Locate the cell with the specified text and output its (X, Y) center coordinate. 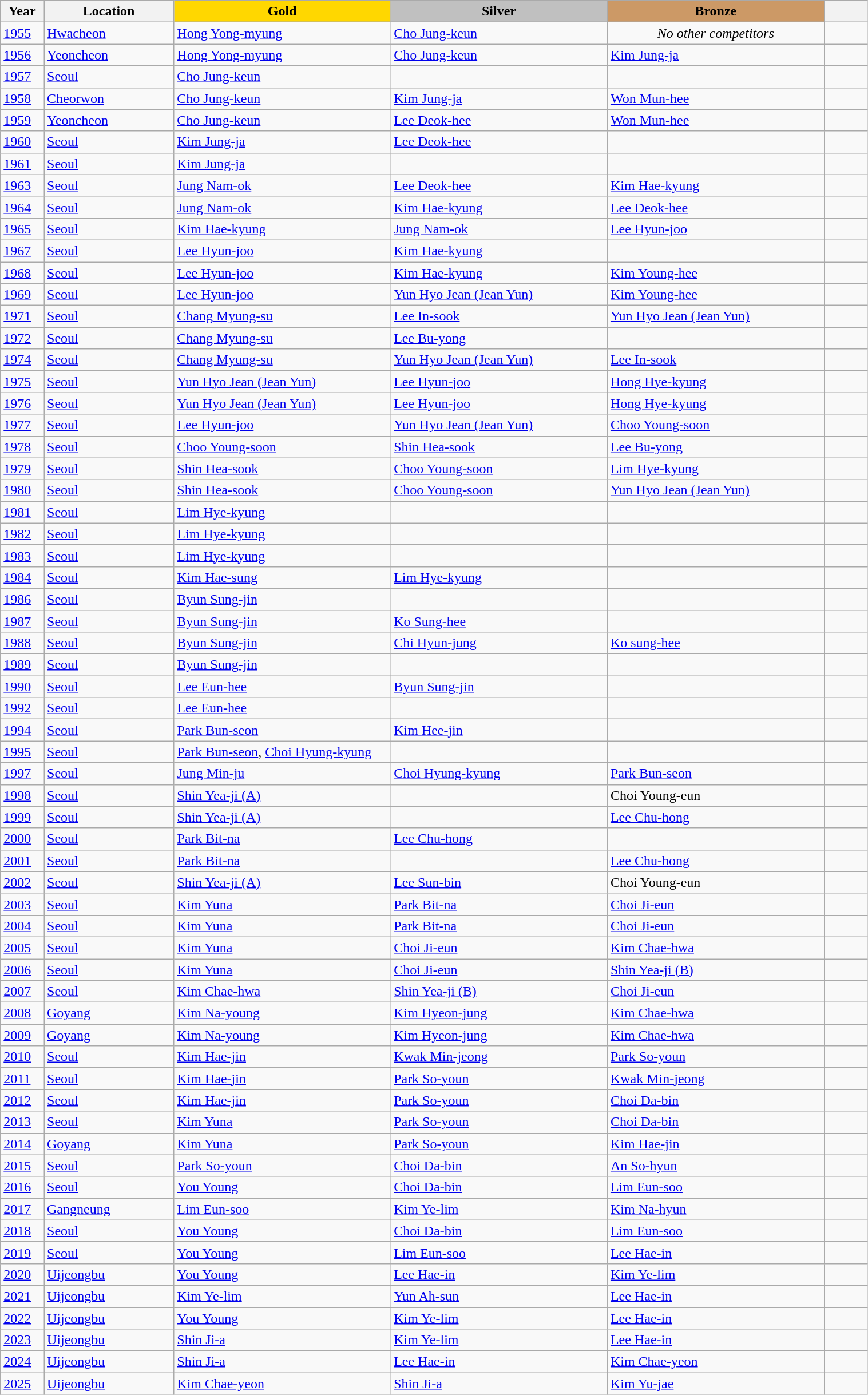
2013 (22, 1122)
2015 (22, 1166)
1994 (22, 730)
2019 (22, 1253)
1992 (22, 708)
1997 (22, 774)
2000 (22, 839)
1969 (22, 295)
1995 (22, 752)
2014 (22, 1144)
2005 (22, 948)
Location (109, 11)
1975 (22, 382)
2025 (22, 1384)
1987 (22, 621)
Lee Sun-bin (499, 882)
1979 (22, 469)
Jung Min-ju (283, 774)
2002 (22, 882)
No other competitors (715, 33)
Gold (283, 11)
Park Bun-seon, Choi Hyung-kyung (283, 752)
2016 (22, 1187)
Kim Hee-jin (499, 730)
Choi Hyung-kyung (499, 774)
1984 (22, 577)
1983 (22, 556)
2011 (22, 1079)
2008 (22, 1013)
1959 (22, 120)
Kim Na-hyun (715, 1209)
Year (22, 11)
1981 (22, 512)
Ko Sung-hee (499, 621)
Yun Ah-sun (499, 1296)
2021 (22, 1296)
An So-hyun (715, 1166)
1955 (22, 33)
2006 (22, 970)
Kim Hae-sung (283, 577)
Bronze (715, 11)
2022 (22, 1318)
2004 (22, 926)
1964 (22, 207)
1977 (22, 425)
Kim Yu-jae (715, 1384)
1976 (22, 403)
1980 (22, 490)
1958 (22, 98)
2010 (22, 1057)
Ko sung-hee (715, 643)
Chi Hyun-jung (499, 643)
1956 (22, 55)
2023 (22, 1340)
2017 (22, 1209)
2009 (22, 1035)
1968 (22, 273)
1965 (22, 229)
2001 (22, 861)
2024 (22, 1362)
1972 (22, 338)
1986 (22, 599)
2003 (22, 904)
1988 (22, 643)
1999 (22, 817)
1963 (22, 185)
1989 (22, 665)
2020 (22, 1274)
1978 (22, 447)
1967 (22, 251)
1998 (22, 795)
1990 (22, 687)
2018 (22, 1231)
1960 (22, 142)
Cheorwon (109, 98)
1982 (22, 534)
1957 (22, 77)
2007 (22, 992)
Gangneung (109, 1209)
Hwacheon (109, 33)
2012 (22, 1100)
1961 (22, 164)
Silver (499, 11)
1971 (22, 316)
1974 (22, 360)
